Find where the given text appears and provide that cell's center as [X, Y] coordinate. 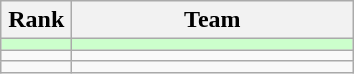
Rank [36, 20]
Team [212, 20]
